Scan for the cell matching the given text and deliver its (x, y) coordinate at center. 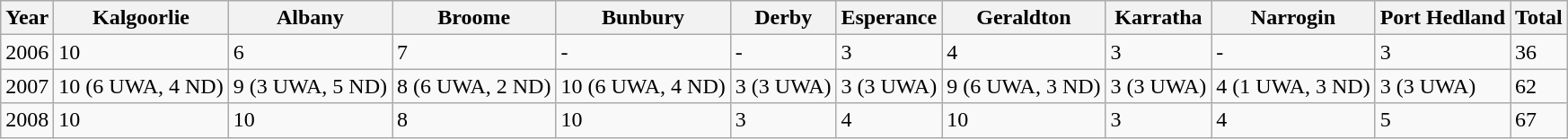
Total (1539, 18)
8 (6 UWA, 2 ND) (474, 86)
Broome (474, 18)
2007 (27, 86)
67 (1539, 120)
Karratha (1158, 18)
5 (1442, 120)
8 (474, 120)
9 (6 UWA, 3 ND) (1024, 86)
7 (474, 52)
2006 (27, 52)
Esperance (889, 18)
Kalgoorlie (141, 18)
Derby (783, 18)
Geraldton (1024, 18)
Narrogin (1293, 18)
Albany (310, 18)
62 (1539, 86)
2008 (27, 120)
6 (310, 52)
9 (3 UWA, 5 ND) (310, 86)
36 (1539, 52)
Port Hedland (1442, 18)
Bunbury (643, 18)
4 (1 UWA, 3 ND) (1293, 86)
Year (27, 18)
